Capture the cell that displays the provided text and extract its [x, y] central coordinate. 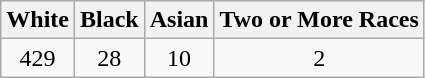
Two or More Races [319, 20]
Black [109, 20]
28 [109, 58]
White [38, 20]
2 [319, 58]
Asian [179, 20]
10 [179, 58]
429 [38, 58]
